Search for the cell housing the specified text and yield its [x, y] center coordinate. 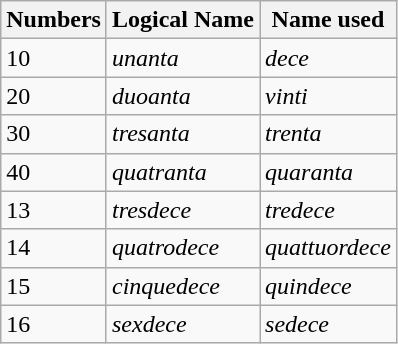
16 [54, 324]
quindece [328, 286]
quaranta [328, 172]
30 [54, 134]
sedece [328, 324]
quattuordece [328, 248]
tresanta [182, 134]
14 [54, 248]
tredece [328, 210]
sexdece [182, 324]
dece [328, 58]
15 [54, 286]
13 [54, 210]
quatrodece [182, 248]
Numbers [54, 20]
duoanta [182, 96]
tresdece [182, 210]
cinquedece [182, 286]
20 [54, 96]
quatranta [182, 172]
vinti [328, 96]
Name used [328, 20]
10 [54, 58]
Logical Name [182, 20]
trenta [328, 134]
40 [54, 172]
unanta [182, 58]
